Pinpoint the cell where the given text exists, returning its [X, Y] midpoint coordinate. 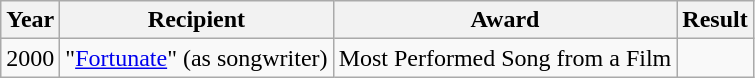
Award [505, 20]
Recipient [196, 20]
"Fortunate" (as songwriter) [196, 58]
Result [715, 20]
2000 [30, 58]
Year [30, 20]
Most Performed Song from a Film [505, 58]
